Return the (x, y) coordinate for the center point of the cell that contains the specified text.  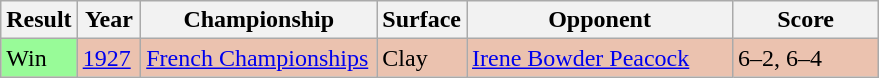
Result (39, 20)
French Championships (259, 58)
Clay (422, 58)
Opponent (599, 20)
Championship (259, 20)
6–2, 6–4 (806, 58)
Irene Bowder Peacock (599, 58)
Score (806, 20)
Surface (422, 20)
Win (39, 58)
Year (109, 20)
1927 (109, 58)
